Scan for the cell matching the given text and deliver its [X, Y] coordinate at center. 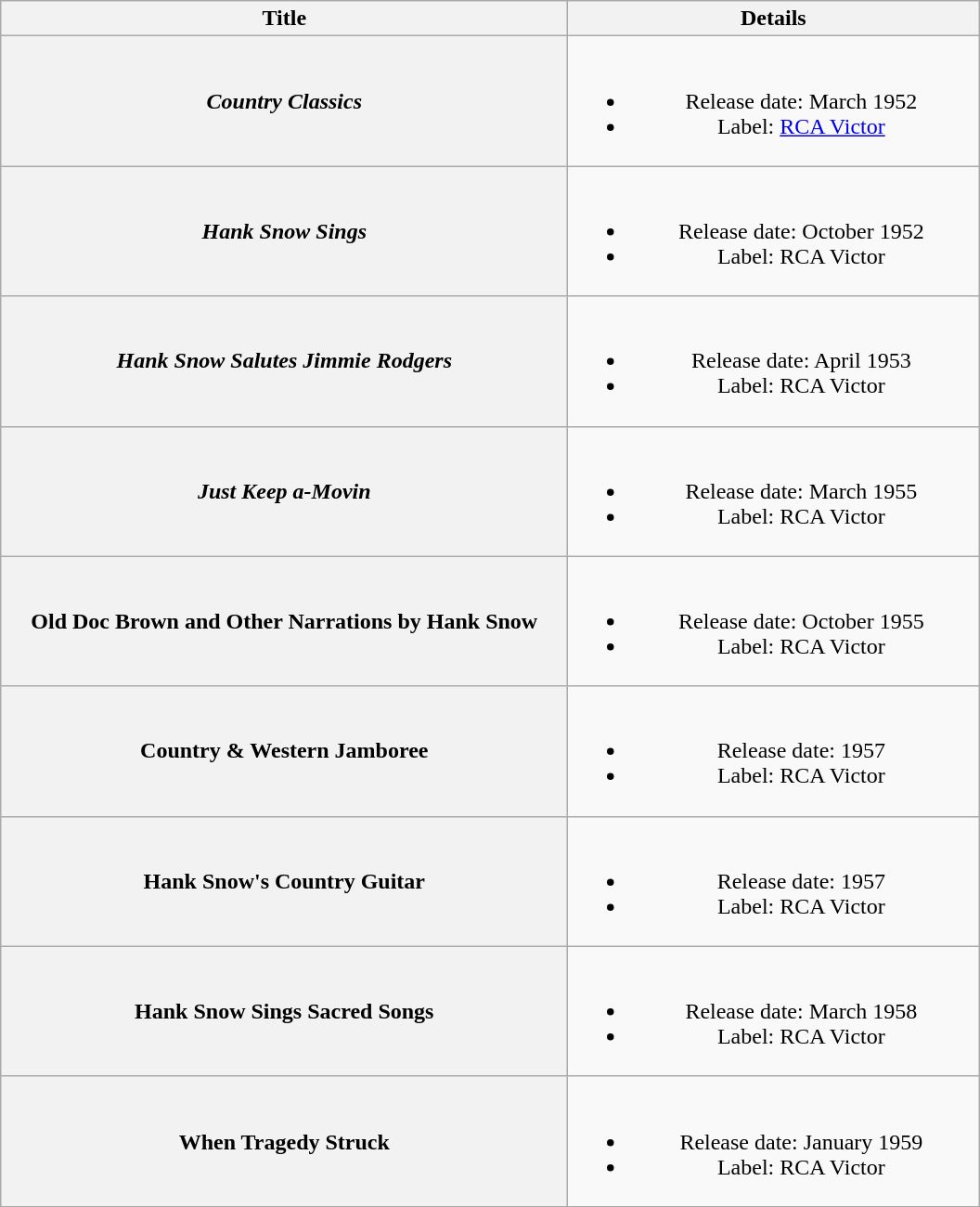
Title [284, 19]
Hank Snow Salutes Jimmie Rodgers [284, 361]
Hank Snow Sings [284, 231]
Details [774, 19]
Country Classics [284, 101]
Release date: April 1953Label: RCA Victor [774, 361]
Hank Snow Sings Sacred Songs [284, 1011]
When Tragedy Struck [284, 1141]
Release date: March 1952Label: RCA Victor [774, 101]
Just Keep a-Movin [284, 491]
Release date: October 1952Label: RCA Victor [774, 231]
Release date: October 1955Label: RCA Victor [774, 621]
Country & Western Jamboree [284, 751]
Release date: March 1955Label: RCA Victor [774, 491]
Hank Snow's Country Guitar [284, 881]
Release date: March 1958Label: RCA Victor [774, 1011]
Release date: January 1959Label: RCA Victor [774, 1141]
Old Doc Brown and Other Narrations by Hank Snow [284, 621]
